Pinpoint the cell where the given text exists, returning its (X, Y) midpoint coordinate. 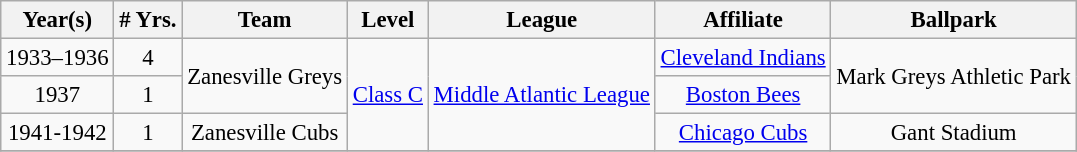
Ballpark (954, 20)
Affiliate (743, 20)
Mark Greys Athletic Park (954, 76)
Zanesville Greys (265, 76)
Zanesville Cubs (265, 133)
Middle Atlantic League (542, 96)
Year(s) (58, 20)
Boston Bees (743, 95)
Chicago Cubs (743, 133)
Team (265, 20)
4 (148, 58)
Class C (388, 96)
Level (388, 20)
1933–1936 (58, 58)
# Yrs. (148, 20)
Gant Stadium (954, 133)
Cleveland Indians (743, 58)
1937 (58, 95)
1941-1942 (58, 133)
League (542, 20)
